Search for the cell housing the specified text and yield its (x, y) center coordinate. 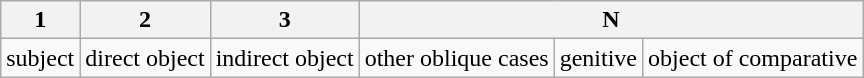
object of comparative (753, 58)
indirect object (284, 58)
1 (40, 20)
direct object (145, 58)
genitive (598, 58)
3 (284, 20)
subject (40, 58)
other oblique cases (456, 58)
N (611, 20)
2 (145, 20)
